Detect which cell encompasses the target text, then output its (X, Y) center coordinate. 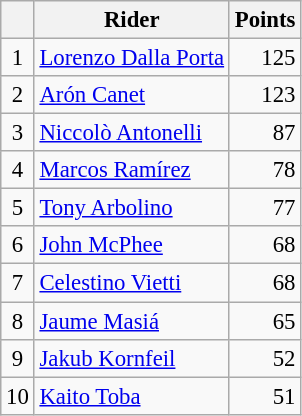
77 (264, 208)
9 (18, 358)
Tony Arbolino (132, 208)
Celestino Vietti (132, 283)
4 (18, 170)
Jakub Kornfeil (132, 358)
Lorenzo Dalla Porta (132, 58)
8 (18, 321)
78 (264, 170)
Niccolò Antonelli (132, 133)
123 (264, 95)
3 (18, 133)
Marcos Ramírez (132, 170)
Kaito Toba (132, 396)
1 (18, 58)
Arón Canet (132, 95)
John McPhee (132, 245)
5 (18, 208)
2 (18, 95)
10 (18, 396)
7 (18, 283)
65 (264, 321)
Rider (132, 20)
51 (264, 396)
Points (264, 20)
52 (264, 358)
87 (264, 133)
125 (264, 58)
Jaume Masiá (132, 321)
6 (18, 245)
